Capture the cell that displays the provided text and extract its [X, Y] central coordinate. 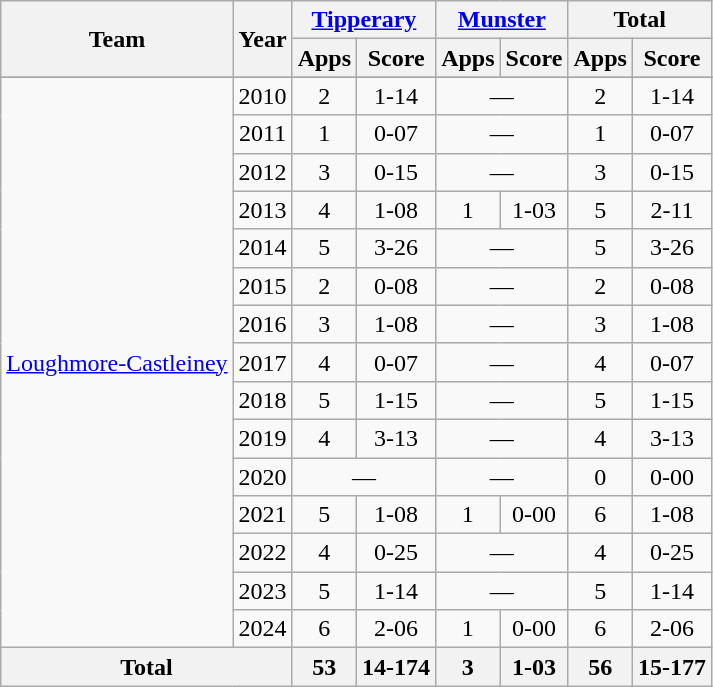
2023 [262, 591]
2013 [262, 210]
56 [600, 667]
2011 [262, 134]
Team [117, 39]
2020 [262, 477]
Munster [502, 20]
53 [324, 667]
2016 [262, 324]
Tipperary [364, 20]
2017 [262, 362]
Loughmore-Castleiney [117, 362]
2015 [262, 286]
2019 [262, 438]
2022 [262, 553]
Year [262, 39]
15-177 [672, 667]
2018 [262, 400]
2010 [262, 96]
2-11 [672, 210]
14-174 [396, 667]
0 [600, 477]
2024 [262, 629]
2021 [262, 515]
2012 [262, 172]
2014 [262, 248]
